Search for the cell housing the specified text and yield its [x, y] center coordinate. 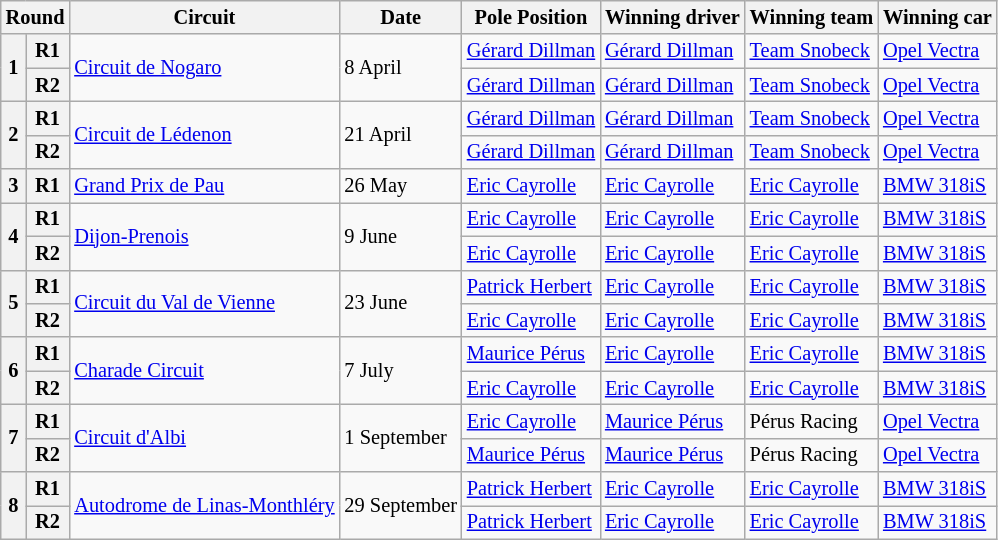
Winning driver [672, 17]
7 July [401, 370]
6 [14, 370]
Circuit de Nogaro [204, 68]
26 May [401, 186]
2 [14, 134]
29 September [401, 506]
Charade Circuit [204, 370]
Circuit [204, 17]
Winning car [938, 17]
Round [36, 17]
Grand Prix de Pau [204, 186]
Dijon-Prenois [204, 236]
Winning team [812, 17]
1 September [401, 438]
Date [401, 17]
8 [14, 506]
21 April [401, 134]
Autodrome de Linas-Monthléry [204, 506]
7 [14, 438]
1 [14, 68]
9 June [401, 236]
Circuit du Val de Vienne [204, 304]
Circuit de Lédenon [204, 134]
5 [14, 304]
8 April [401, 68]
4 [14, 236]
3 [14, 186]
Pole Position [531, 17]
23 June [401, 304]
Circuit d'Albi [204, 438]
